Locate the cell with the specified text and output its (X, Y) center coordinate. 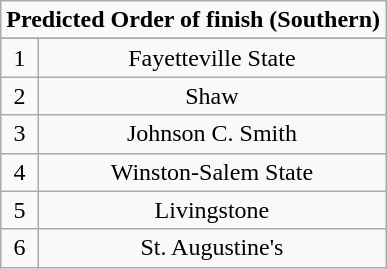
6 (20, 248)
St. Augustine's (212, 248)
Predicted Order of finish (Southern) (194, 20)
Winston-Salem State (212, 172)
Johnson C. Smith (212, 134)
Shaw (212, 96)
4 (20, 172)
2 (20, 96)
5 (20, 210)
Livingstone (212, 210)
1 (20, 58)
Fayetteville State (212, 58)
3 (20, 134)
